Return [x, y] of the center of cell containing provided text 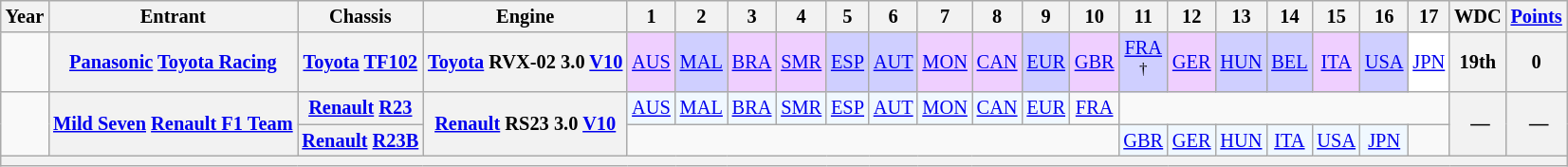
FRA [1095, 108]
6 [894, 16]
Toyota RVX-02 3.0 V10 [526, 63]
4 [801, 16]
Mild Seven Renault F1 Team [173, 123]
15 [1336, 16]
11 [1143, 16]
12 [1191, 16]
Chassis [360, 16]
8 [998, 16]
Renault RS23 3.0 V10 [526, 123]
Engine [526, 16]
5 [848, 16]
2 [702, 16]
9 [1045, 16]
14 [1289, 16]
BEL [1289, 63]
FRA† [1143, 63]
0 [1537, 63]
13 [1241, 16]
1 [651, 16]
Panasonic Toyota Racing [173, 63]
Points [1537, 16]
WDC [1478, 16]
Toyota TF102 [360, 63]
17 [1429, 16]
Renault R23B [360, 140]
Entrant [173, 16]
10 [1095, 16]
3 [752, 16]
Year [25, 16]
19th [1478, 63]
7 [945, 16]
Renault R23 [360, 108]
16 [1384, 16]
